Scan for the cell matching the given text and deliver its [x, y] coordinate at center. 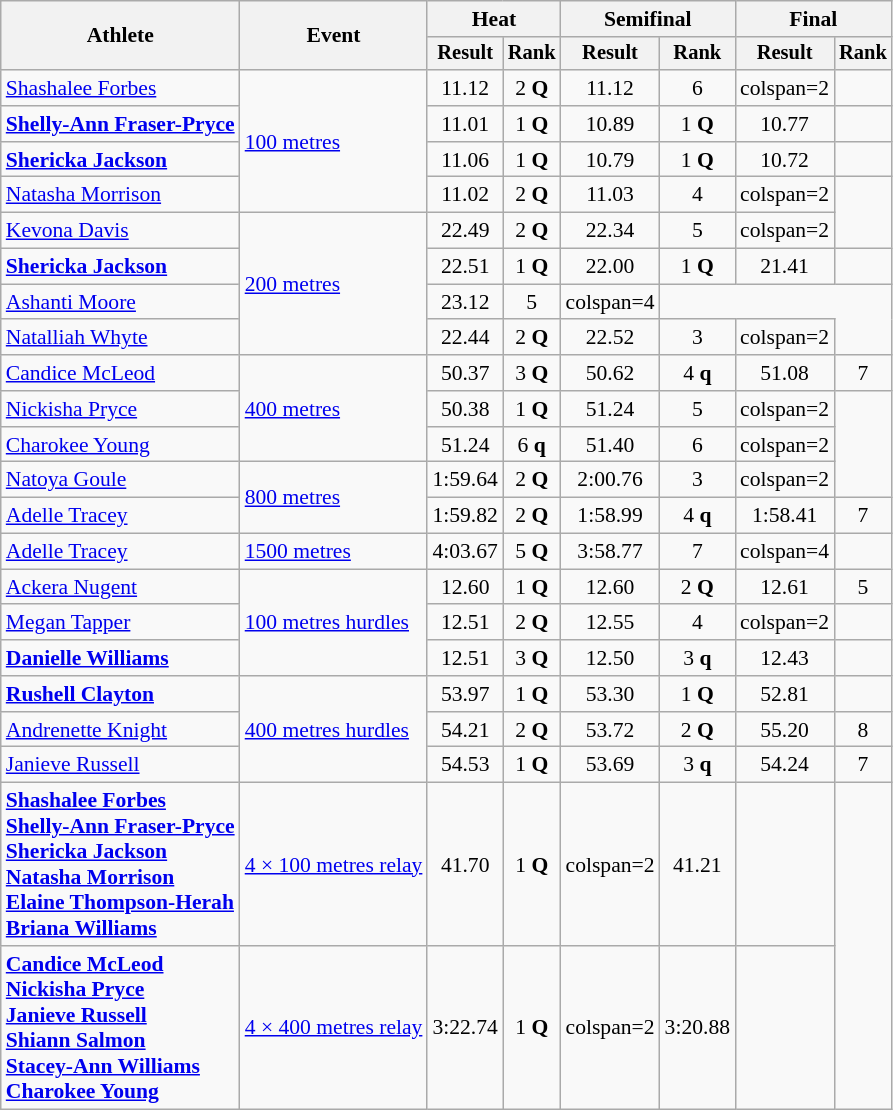
Event [334, 36]
4 × 400 metres relay [334, 1028]
Candice McLeod [120, 373]
Shashalee Forbes [120, 88]
12.50 [610, 658]
Megan Tapper [120, 623]
Shelly-Ann Fraser-Pryce [120, 124]
11.02 [464, 195]
Danielle Williams [120, 658]
11.03 [610, 195]
1500 metres [334, 552]
Shashalee ForbesShelly-Ann Fraser-PryceShericka JacksonNatasha MorrisonElaine Thompson-HerahBriana Williams [120, 864]
50.62 [610, 373]
22.51 [464, 267]
1:59.64 [464, 480]
Janieve Russell [120, 765]
41.21 [698, 864]
10.72 [784, 160]
50.38 [464, 409]
10.79 [610, 160]
4 × 100 metres relay [334, 864]
100 metres hurdles [334, 622]
22.34 [610, 231]
53.72 [610, 730]
400 metres hurdles [334, 730]
Nickisha Pryce [120, 409]
8 [863, 730]
Kevona Davis [120, 231]
800 metres [334, 498]
51.40 [610, 445]
53.97 [464, 694]
Natoya Goule [120, 480]
51.08 [784, 373]
12.61 [784, 587]
22.00 [610, 267]
22.44 [464, 338]
10.77 [784, 124]
Heat [494, 19]
54.21 [464, 730]
22.49 [464, 231]
21.41 [784, 267]
Athlete [120, 36]
Final [814, 19]
Candice McLeodNickisha PryceJanieve RussellShiann SalmonStacey-Ann WilliamsCharokee Young [120, 1028]
1:59.82 [464, 516]
Ashanti Moore [120, 302]
3:20.88 [698, 1028]
Rushell Clayton [120, 694]
1:58.41 [784, 516]
54.53 [464, 765]
400 metres [334, 408]
Semifinal [648, 19]
Charokee Young [120, 445]
Natasha Morrison [120, 195]
23.12 [464, 302]
50.37 [464, 373]
22.52 [610, 338]
5 Q [532, 552]
1:58.99 [610, 516]
54.24 [784, 765]
6 q [532, 445]
53.30 [610, 694]
55.20 [784, 730]
11.06 [464, 160]
200 metres [334, 284]
Ackera Nugent [120, 587]
12.43 [784, 658]
3:58.77 [610, 552]
Andrenette Knight [120, 730]
100 metres [334, 141]
41.70 [464, 864]
2:00.76 [610, 480]
10.89 [610, 124]
4:03.67 [464, 552]
53.69 [610, 765]
3:22.74 [464, 1028]
12.55 [610, 623]
Natalliah Whyte [120, 338]
52.81 [784, 694]
11.01 [464, 124]
